Determine the (X, Y) coordinate at the center of the cell enclosing the given text.  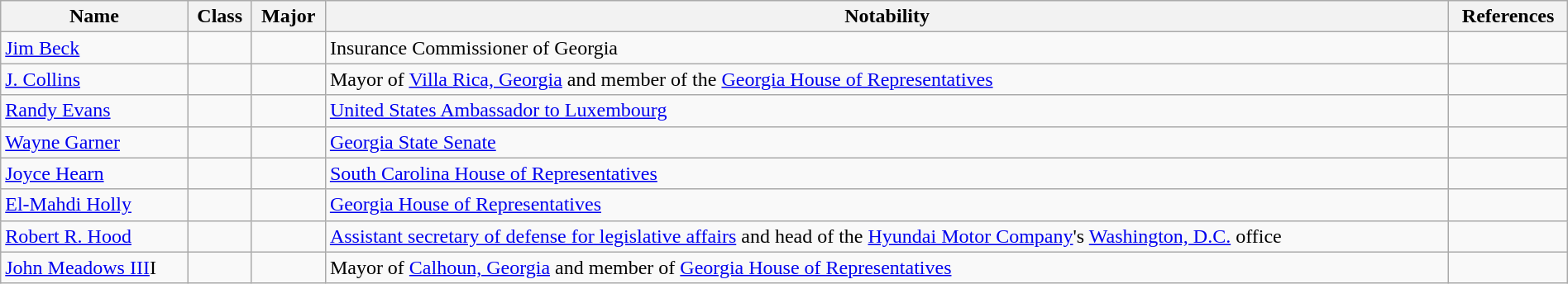
Robert R. Hood (94, 236)
J. Collins (94, 79)
El-Mahdi Holly (94, 205)
Wayne Garner (94, 142)
United States Ambassador to Luxembourg (887, 111)
Joyce Hearn (94, 173)
Georgia State Senate (887, 142)
Georgia House of Representatives (887, 205)
Insurance Commissioner of Georgia (887, 48)
Major (288, 17)
Mayor of Villa Rica, Georgia and member of the Georgia House of Representatives (887, 79)
Randy Evans (94, 111)
Notability (887, 17)
John Meadows IIII (94, 267)
References (1508, 17)
Jim Beck (94, 48)
Name (94, 17)
Class (220, 17)
South Carolina House of Representatives (887, 173)
Assistant secretary of defense for legislative affairs and head of the Hyundai Motor Company's Washington, D.C. office (887, 236)
Mayor of Calhoun, Georgia and member of Georgia House of Representatives (887, 267)
